Extract the [X, Y] coordinate from the center of the cell holding the provided text.  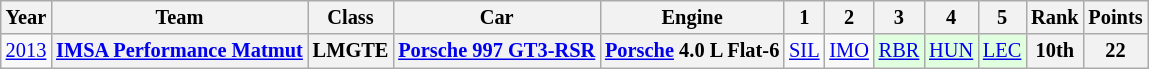
Rank [1054, 17]
LMGTE [351, 51]
Car [496, 17]
Porsche 4.0 L Flat-6 [692, 51]
LEC [1002, 51]
IMO [848, 51]
Porsche 997 GT3-RSR [496, 51]
Class [351, 17]
10th [1054, 51]
Team [180, 17]
3 [899, 17]
4 [951, 17]
HUN [951, 51]
SIL [804, 51]
22 [1115, 51]
5 [1002, 17]
RBR [899, 51]
Engine [692, 17]
IMSA Performance Matmut [180, 51]
Points [1115, 17]
2013 [26, 51]
2 [848, 17]
1 [804, 17]
Year [26, 17]
